Output the [x, y] coordinate of the center of the cell containing the given text.  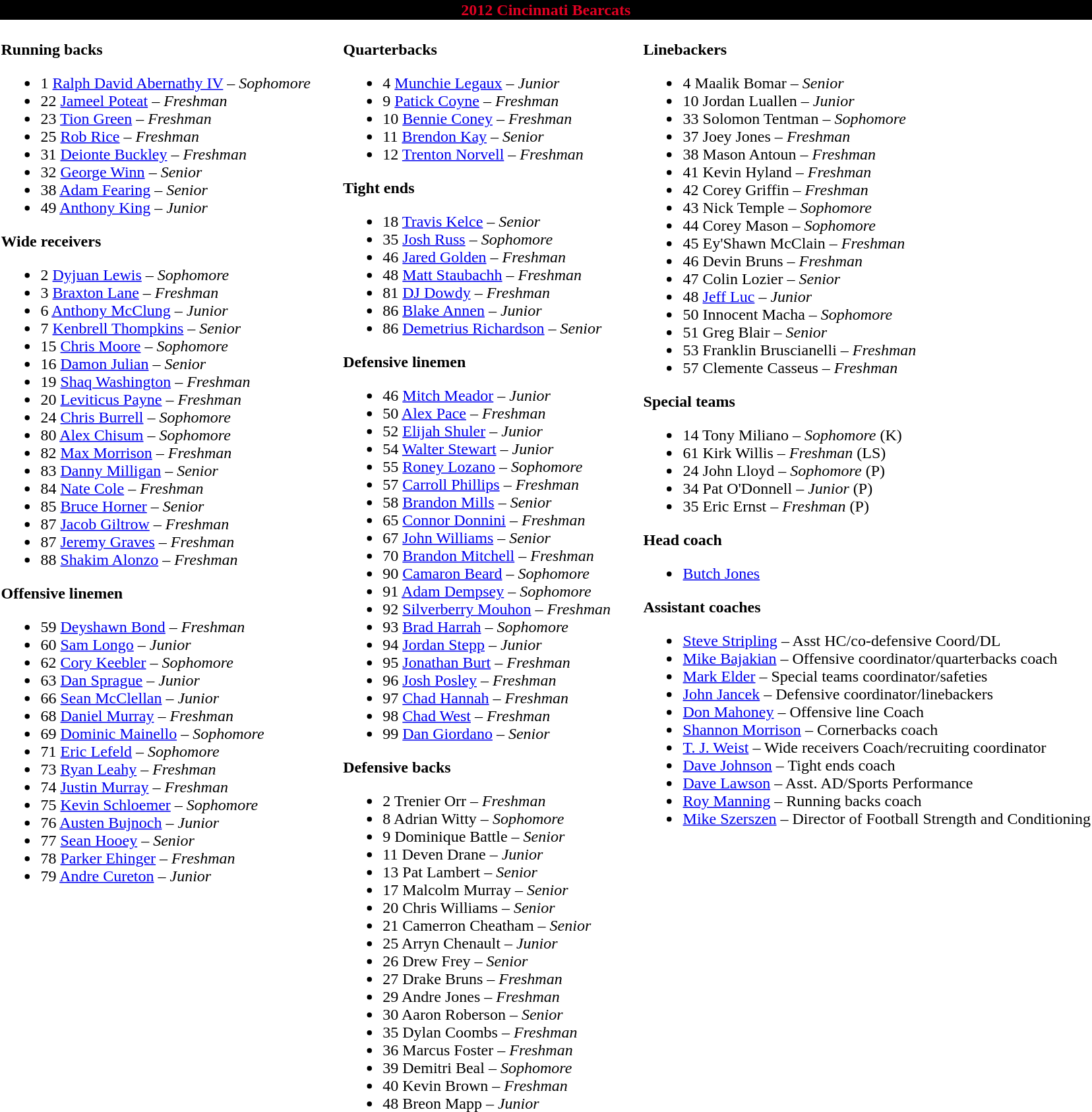
2012 Cincinnati Bearcats [546, 10]
